Return the (x, y) coordinate for the center point of the cell that contains the specified text.  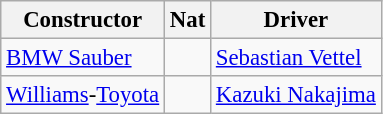
Driver (296, 20)
Nat (188, 20)
Sebastian Vettel (296, 58)
Constructor (83, 20)
Kazuki Nakajima (296, 95)
Williams-Toyota (83, 95)
BMW Sauber (83, 58)
